Return the [X, Y] coordinate for the center point of the cell that contains the specified text.  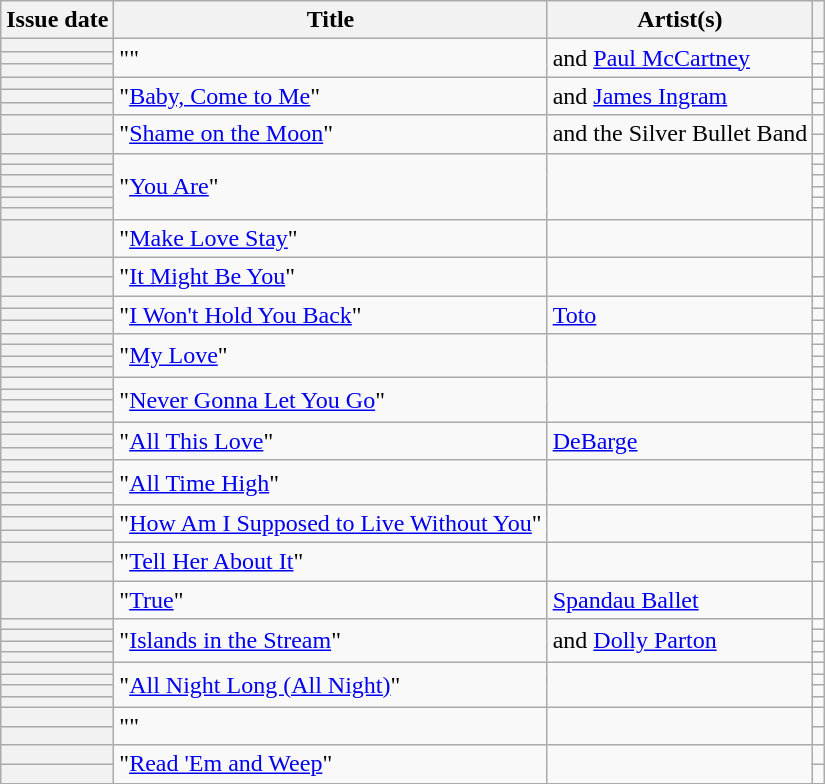
"All Time High" [330, 482]
"You Are" [330, 186]
and Dolly Parton [680, 641]
and the Silver Bullet Band [680, 134]
and James Ingram [680, 96]
Issue date [58, 20]
"My Love" [330, 356]
"Shame on the Moon" [330, 134]
"How Am I Supposed to Live Without You" [330, 523]
"True" [330, 599]
"Baby, Come to Me" [330, 96]
Title [330, 20]
"All This Love" [330, 441]
DeBarge [680, 441]
"Tell Her About It" [330, 561]
"It Might Be You" [330, 276]
"Never Gonna Let You Go" [330, 400]
"All Night Long (All Night)" [330, 685]
"Make Love Stay" [330, 238]
and Paul McCartney [680, 58]
"Islands in the Stream" [330, 641]
Artist(s) [680, 20]
Spandau Ballet [680, 599]
"Read 'Em and Weep" [330, 764]
"I Won't Hold You Back" [330, 315]
Toto [680, 315]
